From the cell containing the given text, extract its center point as [X, Y] coordinate. 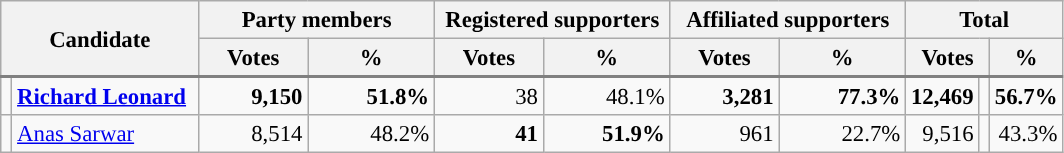
12,469 [942, 96]
8,514 [254, 134]
9,150 [254, 96]
961 [724, 134]
Registered supporters [552, 20]
48.1% [606, 96]
Anas Sarwar [106, 134]
41 [488, 134]
9,516 [942, 134]
51.8% [372, 96]
38 [488, 96]
48.2% [372, 134]
Total [984, 20]
43.3% [1026, 134]
Richard Leonard [106, 96]
Candidate [100, 39]
77.3% [842, 96]
22.7% [842, 134]
56.7% [1026, 96]
Affiliated supporters [788, 20]
Party members [317, 20]
51.9% [606, 134]
3,281 [724, 96]
